Detect which cell encompasses the target text, then output its [X, Y] center coordinate. 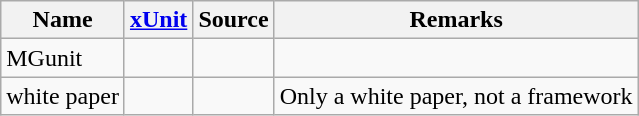
Remarks [456, 20]
white paper [63, 96]
Name [63, 20]
xUnit [158, 20]
Source [234, 20]
Only a white paper, not a framework [456, 96]
MGunit [63, 58]
